Extract the (X, Y) coordinate from the center of the cell holding the provided text.  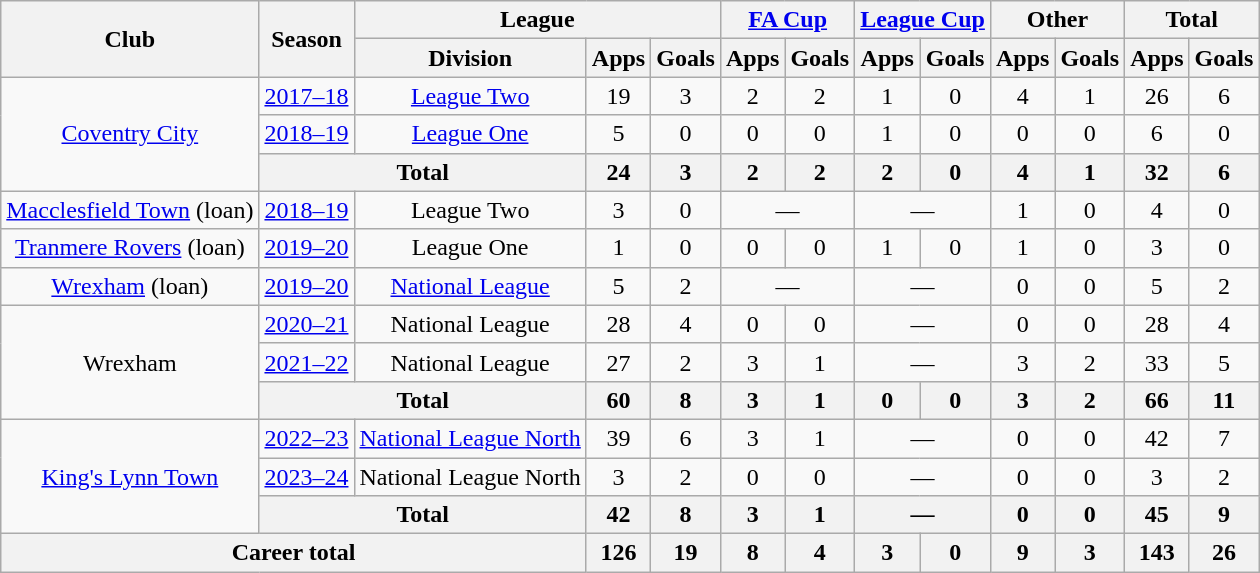
Season (306, 39)
2023–24 (306, 477)
Club (130, 39)
2017–18 (306, 96)
Other (1057, 20)
2022–23 (306, 438)
45 (1157, 515)
FA Cup (787, 20)
7 (1224, 438)
Division (470, 58)
2020–21 (306, 324)
Wrexham (130, 362)
Wrexham (loan) (130, 286)
2021–22 (306, 362)
39 (618, 438)
60 (618, 400)
32 (1157, 172)
King's Lynn Town (130, 476)
League Cup (923, 20)
Coventry City (130, 134)
Tranmere Rovers (loan) (130, 248)
126 (618, 553)
27 (618, 362)
League (537, 20)
11 (1224, 400)
Career total (294, 553)
143 (1157, 553)
66 (1157, 400)
33 (1157, 362)
24 (618, 172)
Macclesfield Town (loan) (130, 210)
